For the text-containing cell, return its midpoint in (X, Y) coordinate format. 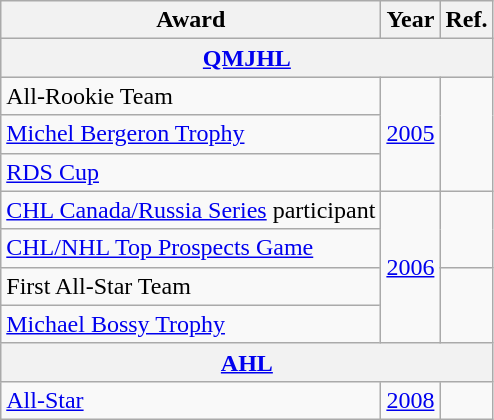
2006 (410, 267)
Michael Bossy Trophy (191, 324)
First All-Star Team (191, 286)
2008 (410, 400)
AHL (247, 362)
QMJHL (247, 58)
Year (410, 20)
CHL/NHL Top Prospects Game (191, 248)
All-Rookie Team (191, 96)
CHL Canada/Russia Series participant (191, 210)
Michel Bergeron Trophy (191, 134)
2005 (410, 134)
RDS Cup (191, 172)
Ref. (466, 20)
All-Star (191, 400)
Award (191, 20)
